Detect which cell encompasses the target text, then output its (X, Y) center coordinate. 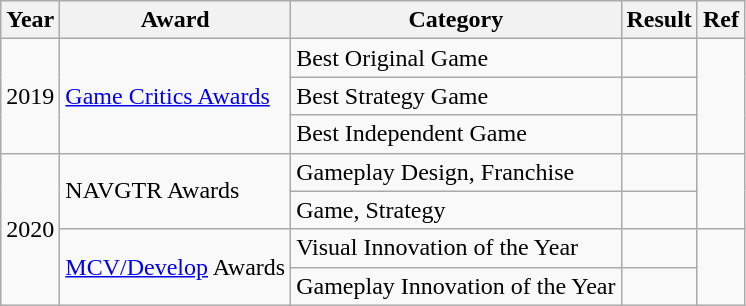
Game Critics Awards (176, 96)
Visual Innovation of the Year (456, 248)
Best Independent Game (456, 134)
Category (456, 20)
Best Strategy Game (456, 96)
Gameplay Design, Franchise (456, 172)
2020 (30, 229)
MCV/Develop Awards (176, 267)
Game, Strategy (456, 210)
Gameplay Innovation of the Year (456, 286)
Ref (720, 20)
Year (30, 20)
Award (176, 20)
NAVGTR Awards (176, 191)
Best Original Game (456, 58)
Result (659, 20)
2019 (30, 96)
